Detect which cell encompasses the target text, then output its (x, y) center coordinate. 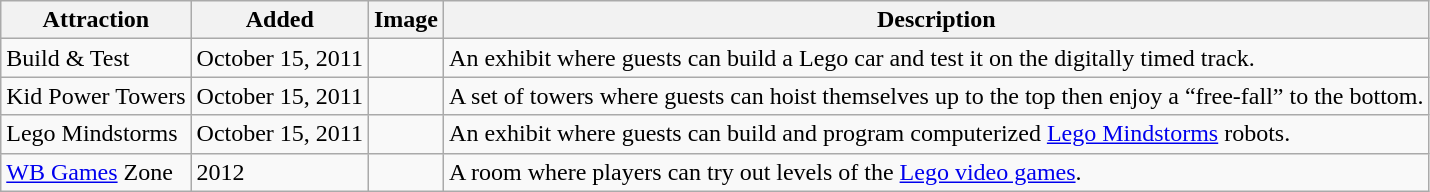
Lego Mindstorms (96, 134)
A room where players can try out levels of the Lego video games. (936, 172)
An exhibit where guests can build and program computerized Lego Mindstorms robots. (936, 134)
Build & Test (96, 58)
An exhibit where guests can build a Lego car and test it on the digitally timed track. (936, 58)
2012 (280, 172)
Description (936, 20)
Attraction (96, 20)
Image (406, 20)
WB Games Zone (96, 172)
Kid Power Towers (96, 96)
A set of towers where guests can hoist themselves up to the top then enjoy a “free-fall” to the bottom. (936, 96)
Added (280, 20)
